Determine the (x, y) coordinate at the center of the cell enclosing the given text.  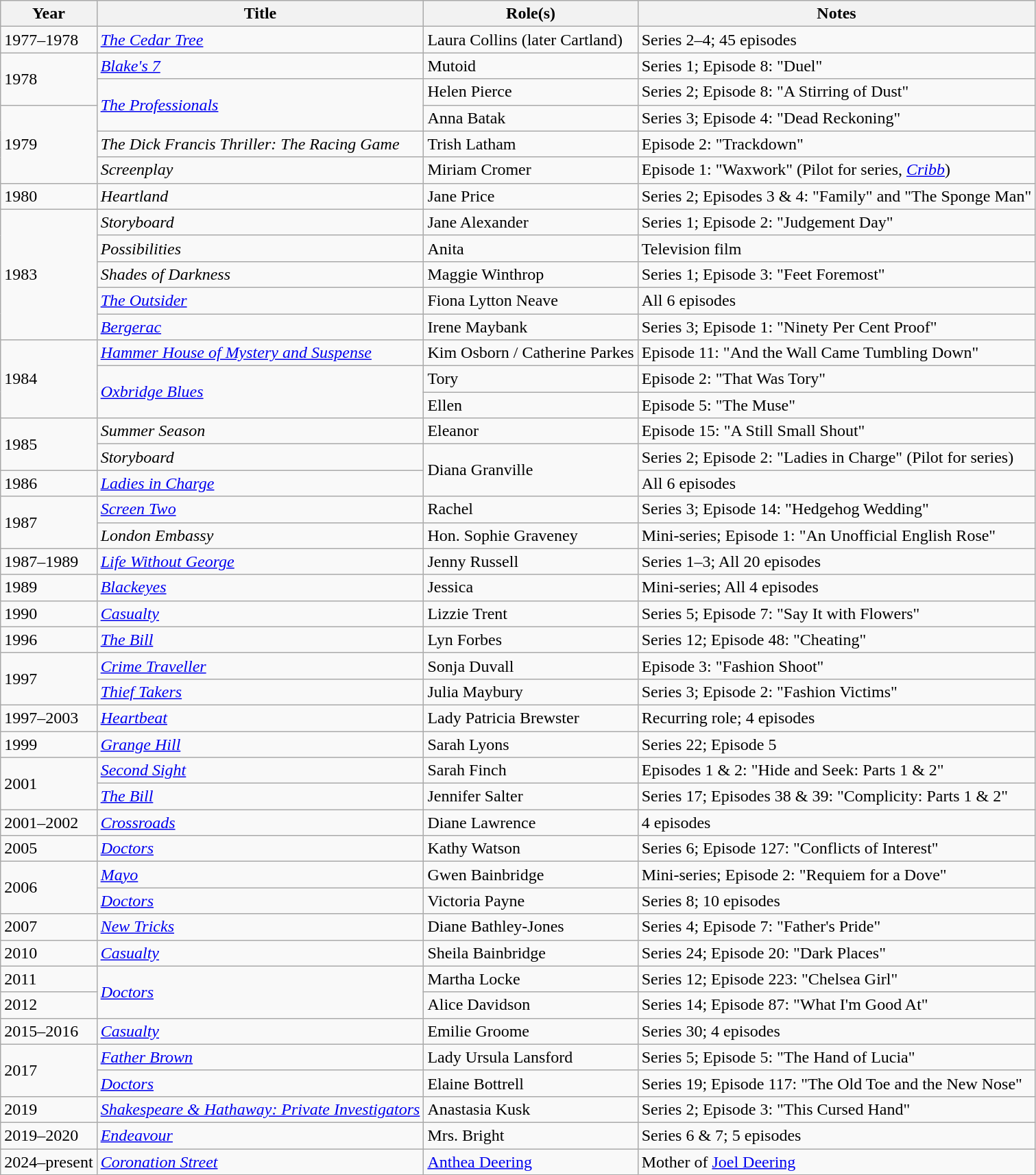
Series 6 & 7; 5 episodes (836, 1135)
Ellen (531, 405)
Series 3; Episode 2: "Fashion Victims" (836, 692)
Diane Bathley-Jones (531, 927)
Thief Takers (261, 692)
Emilie Groome (531, 1031)
Series 22; Episode 5 (836, 744)
Crossroads (261, 823)
1987–1989 (49, 561)
2001 (49, 784)
Crime Traveller (261, 666)
Endeavour (261, 1135)
The Outsider (261, 300)
Jenny Russell (531, 561)
Anthea Deering (531, 1162)
2010 (49, 953)
Possibilities (261, 248)
Bergerac (261, 327)
Sarah Lyons (531, 744)
Mini-series; All 4 episodes (836, 587)
Blackeyes (261, 587)
Blake's 7 (261, 66)
Anastasia Kusk (531, 1109)
1997 (49, 679)
Episode 2: "That Was Tory" (836, 379)
Eleanor (531, 431)
2012 (49, 1005)
Trish Latham (531, 144)
Jennifer Salter (531, 797)
Grange Hill (261, 744)
2024–present (49, 1162)
Rachel (531, 509)
Miriam Cromer (531, 170)
Series 5; Episode 5: "The Hand of Lucia" (836, 1057)
Gwen Bainbridge (531, 875)
Lyn Forbes (531, 640)
Laura Collins (later Cartland) (531, 40)
Recurring role; 4 episodes (836, 718)
Series 4; Episode 7: "Father's Pride" (836, 927)
Kathy Watson (531, 849)
Series 1; Episode 2: "Judgement Day" (836, 222)
1986 (49, 483)
Series 3; Episode 4: "Dead Reckoning" (836, 118)
Kim Osborn / Catherine Parkes (531, 353)
The Dick Francis Thriller: The Racing Game (261, 144)
Summer Season (261, 431)
Episode 3: "Fashion Shoot" (836, 666)
Episode 2: "Trackdown" (836, 144)
Mother of Joel Deering (836, 1162)
Second Sight (261, 771)
Julia Maybury (531, 692)
Role(s) (531, 14)
The Professionals (261, 105)
Heartbeat (261, 718)
Father Brown (261, 1057)
Diana Granville (531, 470)
Episode 11: "And the Wall Came Tumbling Down" (836, 353)
1987 (49, 522)
Hon. Sophie Graveney (531, 535)
Ladies in Charge (261, 483)
Coronation Street (261, 1162)
Diane Lawrence (531, 823)
Jane Price (531, 196)
Series 2–4; 45 episodes (836, 40)
Series 14; Episode 87: "What I'm Good At" (836, 1005)
Jessica (531, 587)
2015–2016 (49, 1031)
2019–2020 (49, 1135)
Heartland (261, 196)
Helen Pierce (531, 92)
2005 (49, 849)
Life Without George (261, 561)
2011 (49, 979)
Alice Davidson (531, 1005)
Maggie Winthrop (531, 274)
Lizzie Trent (531, 614)
Year (49, 14)
1999 (49, 744)
Title (261, 14)
1996 (49, 640)
Series 1–3; All 20 episodes (836, 561)
Mutoid (531, 66)
Irene Maybank (531, 327)
Series 24; Episode 20: "Dark Places" (836, 953)
Fiona Lytton Neave (531, 300)
Lady Ursula Lansford (531, 1057)
1984 (49, 379)
Episode 5: "The Muse" (836, 405)
London Embassy (261, 535)
Series 2; Episode 2: "Ladies in Charge" (Pilot for series) (836, 457)
1978 (49, 79)
Mayo (261, 875)
Series 6; Episode 127: "Conflicts of Interest" (836, 849)
2006 (49, 888)
Series 12; Episode 223: "Chelsea Girl" (836, 979)
Mini-series; Episode 2: "Requiem for a Dove" (836, 875)
2017 (49, 1070)
The Cedar Tree (261, 40)
Mini-series; Episode 1: "An Unofficial English Rose" (836, 535)
Series 1; Episode 8: "Duel" (836, 66)
Episode 1: "Waxwork" (Pilot for series, Cribb) (836, 170)
New Tricks (261, 927)
Series 19; Episode 117: "The Old Toe and the New Nose" (836, 1083)
Anita (531, 248)
Series 3; Episode 14: "Hedgehog Wedding" (836, 509)
Episode 15: "A Still Small Shout" (836, 431)
Lady Patricia Brewster (531, 718)
Notes (836, 14)
Series 17; Episodes 38 & 39: "Complicity: Parts 1 & 2" (836, 797)
Television film (836, 248)
2001–2002 (49, 823)
1979 (49, 144)
Elaine Bottrell (531, 1083)
Series 12; Episode 48: "Cheating" (836, 640)
Series 2; Episode 8: "A Stirring of Dust" (836, 92)
Sarah Finch (531, 771)
Screenplay (261, 170)
Screen Two (261, 509)
Series 8; 10 episodes (836, 901)
Shades of Darkness (261, 274)
Episodes 1 & 2: "Hide and Seek: Parts 1 & 2" (836, 771)
Series 1; Episode 3: "Feet Foremost" (836, 274)
1983 (49, 274)
Martha Locke (531, 979)
1990 (49, 614)
1997–2003 (49, 718)
1985 (49, 444)
1977–1978 (49, 40)
Sheila Bainbridge (531, 953)
Hammer House of Mystery and Suspense (261, 353)
1980 (49, 196)
Jane Alexander (531, 222)
2019 (49, 1109)
Series 30; 4 episodes (836, 1031)
Sonja Duvall (531, 666)
Oxbridge Blues (261, 392)
Series 5; Episode 7: "Say It with Flowers" (836, 614)
Series 3; Episode 1: "Ninety Per Cent Proof" (836, 327)
Shakespeare & Hathaway: Private Investigators (261, 1109)
1989 (49, 587)
Anna Batak (531, 118)
Victoria Payne (531, 901)
Series 2; Episode 3: "This Cursed Hand" (836, 1109)
Mrs. Bright (531, 1135)
Tory (531, 379)
Series 2; Episodes 3 & 4: "Family" and "The Sponge Man" (836, 196)
4 episodes (836, 823)
2007 (49, 927)
